Detect which cell encompasses the target text, then output its [x, y] center coordinate. 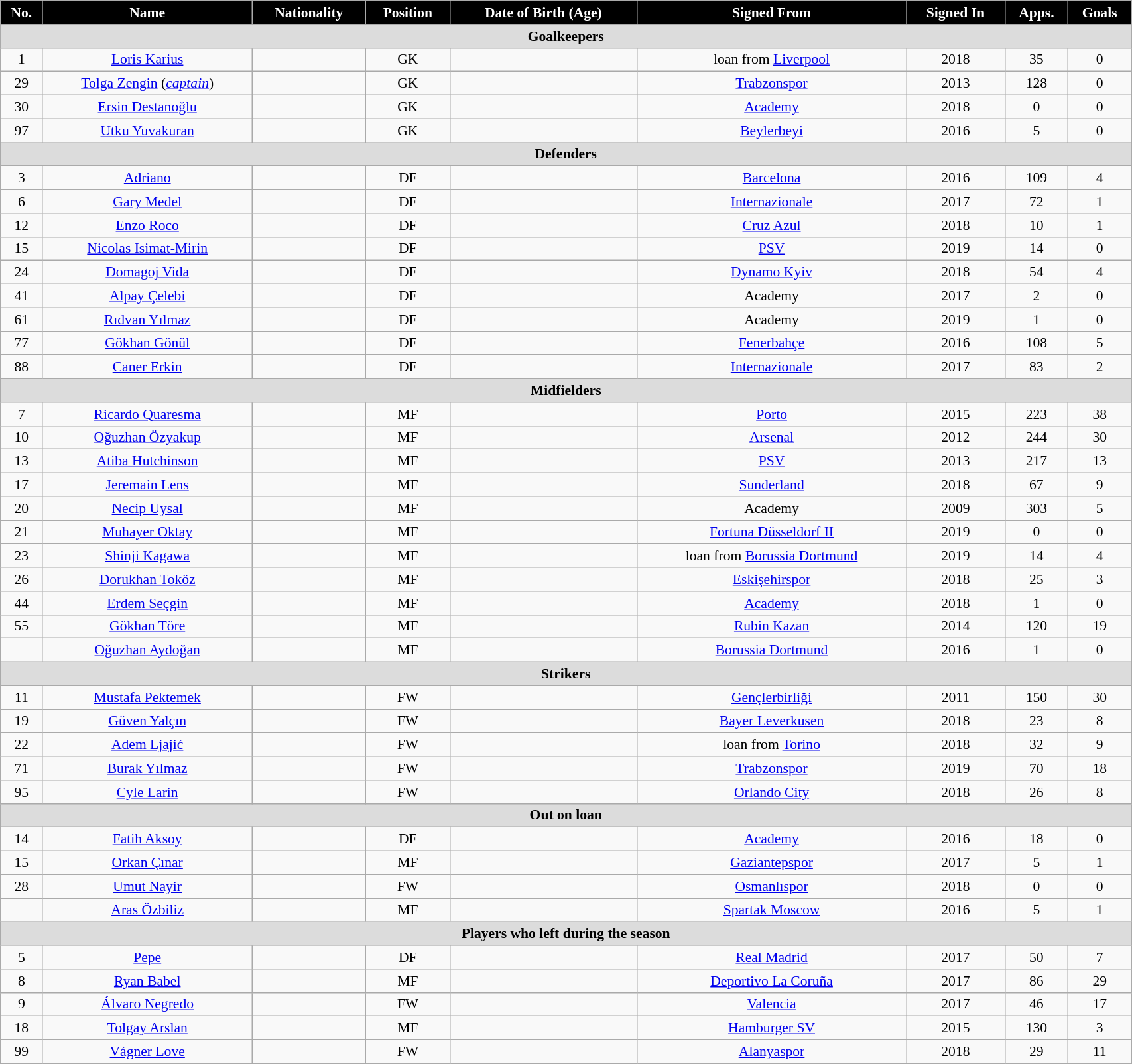
Goalkeepers [566, 36]
20 [21, 508]
35 [1037, 60]
Rubin Kazan [772, 626]
2011 [956, 697]
Tolga Zengin (captain) [147, 84]
Beylerbeyi [772, 131]
21 [21, 532]
217 [1037, 461]
Oğuzhan Özyakup [147, 438]
Defenders [566, 154]
loan from Liverpool [772, 60]
No. [21, 13]
Date of Birth (Age) [544, 13]
Deportivo La Coruña [772, 981]
55 [21, 626]
Goals [1100, 13]
Nationality [309, 13]
Caner Erkin [147, 367]
150 [1037, 697]
Güven Yalçın [147, 721]
Ricardo Quaresma [147, 414]
Mustafa Pektemek [147, 697]
28 [21, 886]
Dorukhan Toköz [147, 579]
77 [21, 343]
244 [1037, 438]
70 [1037, 768]
Bayer Leverkusen [772, 721]
Alpay Çelebi [147, 296]
Porto [772, 414]
Gökhan Töre [147, 626]
Position [407, 13]
Arsenal [772, 438]
38 [1100, 414]
Name [147, 13]
44 [21, 603]
109 [1037, 178]
Ryan Babel [147, 981]
Gary Medel [147, 202]
83 [1037, 367]
41 [21, 296]
Muhayer Oktay [147, 532]
Barcelona [772, 178]
Strikers [566, 674]
88 [21, 367]
25 [1037, 579]
Enzo Roco [147, 225]
Shinji Kagawa [147, 556]
Gençlerbirliği [772, 697]
Orlando City [772, 792]
Atiba Hutchinson [147, 461]
Burak Yılmaz [147, 768]
Gaziantepspor [772, 863]
Adriano [147, 178]
99 [21, 1052]
24 [21, 272]
Players who left during the season [566, 934]
Spartak Moscow [772, 910]
32 [1037, 745]
128 [1037, 84]
120 [1037, 626]
Dynamo Kyiv [772, 272]
Osmanlıspor [772, 886]
Necip Uysal [147, 508]
Tolgay Arslan [147, 1028]
50 [1037, 957]
Cruz Azul [772, 225]
Vágner Love [147, 1052]
22 [21, 745]
2014 [956, 626]
Fatih Aksoy [147, 839]
Adem Ljajić [147, 745]
54 [1037, 272]
72 [1037, 202]
Utku Yuvakuran [147, 131]
303 [1037, 508]
Signed From [772, 13]
Real Madrid [772, 957]
Alanyaspor [772, 1052]
Fenerbahçe [772, 343]
6 [21, 202]
Jeremain Lens [147, 485]
61 [21, 320]
Umut Nayir [147, 886]
Loris Karius [147, 60]
71 [21, 768]
Signed In [956, 13]
Domagoj Vida [147, 272]
86 [1037, 981]
97 [21, 131]
Pepe [147, 957]
Erdem Seçgin [147, 603]
Cyle Larin [147, 792]
Out on loan [566, 815]
Borussia Dortmund [772, 650]
Hamburger SV [772, 1028]
67 [1037, 485]
Rıdvan Yılmaz [147, 320]
Eskişehirspor [772, 579]
Álvaro Negredo [147, 1004]
95 [21, 792]
130 [1037, 1028]
Midfielders [566, 390]
223 [1037, 414]
loan from Torino [772, 745]
108 [1037, 343]
Oğuzhan Aydoğan [147, 650]
12 [21, 225]
2009 [956, 508]
Sunderland [772, 485]
Nicolas Isimat-Mirin [147, 249]
Apps. [1037, 13]
Gökhan Gönül [147, 343]
Aras Özbiliz [147, 910]
2012 [956, 438]
Ersin Destanoğlu [147, 107]
Orkan Çınar [147, 863]
Fortuna Düsseldorf II [772, 532]
loan from Borussia Dortmund [772, 556]
Valencia [772, 1004]
46 [1037, 1004]
